Pinpoint the cell where the given text exists, returning its (X, Y) midpoint coordinate. 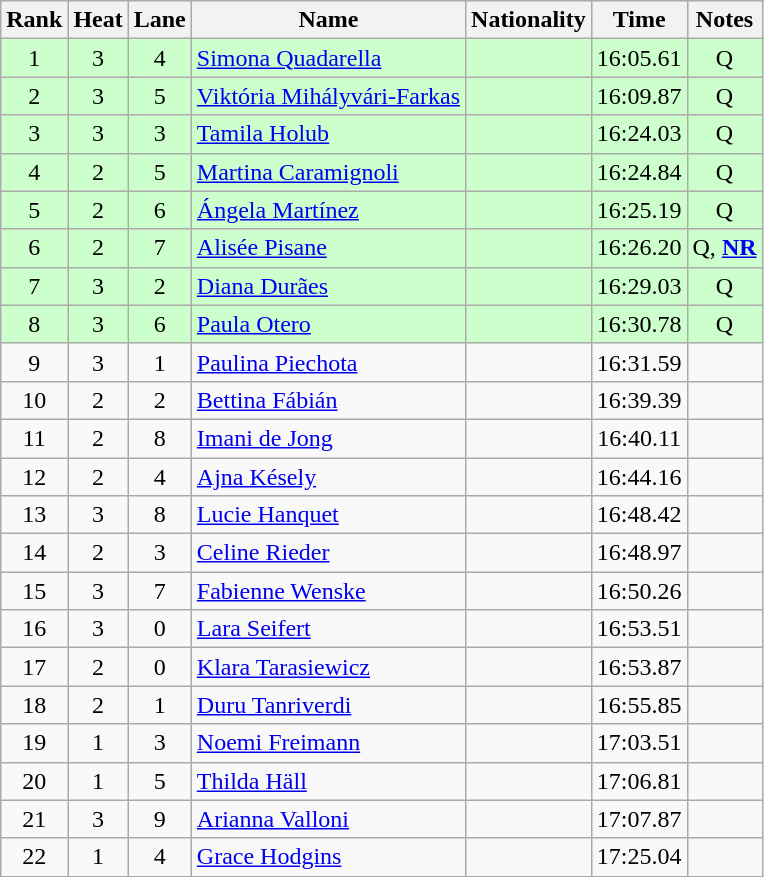
Nationality (529, 20)
Bettina Fábián (328, 400)
16:09.87 (639, 96)
16:25.19 (639, 210)
16:48.97 (639, 553)
22 (34, 857)
16:24.03 (639, 134)
16:55.85 (639, 705)
17:06.81 (639, 781)
Arianna Valloni (328, 819)
16:44.16 (639, 477)
19 (34, 743)
Lucie Hanquet (328, 515)
16:39.39 (639, 400)
16:30.78 (639, 324)
16:50.26 (639, 591)
Grace Hodgins (328, 857)
16:40.11 (639, 438)
Martina Caramignoli (328, 172)
11 (34, 438)
Fabienne Wenske (328, 591)
18 (34, 705)
14 (34, 553)
17 (34, 667)
Klara Tarasiewicz (328, 667)
16:24.84 (639, 172)
12 (34, 477)
17:03.51 (639, 743)
Tamila Holub (328, 134)
Alisée Pisane (328, 248)
Notes (724, 20)
Ajna Késely (328, 477)
16:53.87 (639, 667)
16:26.20 (639, 248)
Rank (34, 20)
Name (328, 20)
21 (34, 819)
17:25.04 (639, 857)
16:31.59 (639, 362)
Simona Quadarella (328, 58)
Duru Tanriverdi (328, 705)
Lara Seifert (328, 629)
Q, NR (724, 248)
Noemi Freimann (328, 743)
Diana Durães (328, 286)
16:05.61 (639, 58)
Paula Otero (328, 324)
16:48.42 (639, 515)
Ángela Martínez (328, 210)
Time (639, 20)
15 (34, 591)
Lane (160, 20)
17:07.87 (639, 819)
Imani de Jong (328, 438)
Celine Rieder (328, 553)
Viktória Mihályvári-Farkas (328, 96)
10 (34, 400)
16:53.51 (639, 629)
Paulina Piechota (328, 362)
Thilda Häll (328, 781)
16:29.03 (639, 286)
Heat (98, 20)
16 (34, 629)
13 (34, 515)
20 (34, 781)
